Capture the cell that displays the provided text and extract its [X, Y] central coordinate. 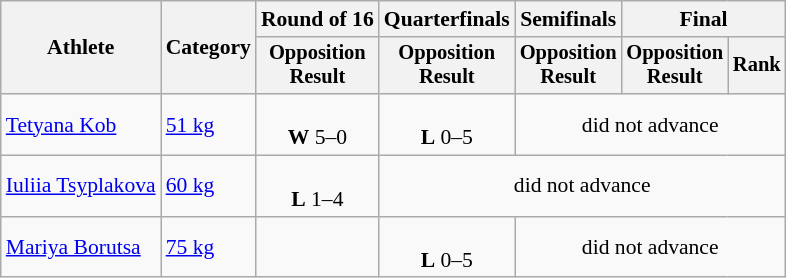
Quarterfinals [447, 19]
Iuliia Tsyplakova [81, 186]
51 kg [208, 124]
Semifinals [568, 19]
Category [208, 48]
L 1–4 [318, 186]
Round of 16 [318, 19]
Athlete [81, 48]
75 kg [208, 248]
W 5–0 [318, 124]
Tetyana Kob [81, 124]
60 kg [208, 186]
Final [703, 19]
Mariya Borutsa [81, 248]
Rank [757, 66]
